Detect which cell encompasses the target text, then output its [x, y] center coordinate. 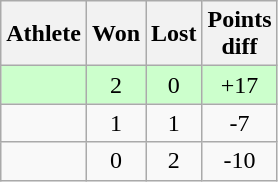
-7 [240, 123]
+17 [240, 85]
Pointsdiff [240, 34]
Lost [174, 34]
Won [116, 34]
-10 [240, 161]
Athlete [44, 34]
